Find where the given text appears and provide that cell's center as [X, Y] coordinate. 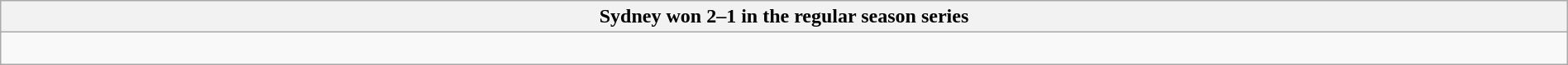
Sydney won 2–1 in the regular season series [784, 17]
